Detect which cell encompasses the target text, then output its (x, y) center coordinate. 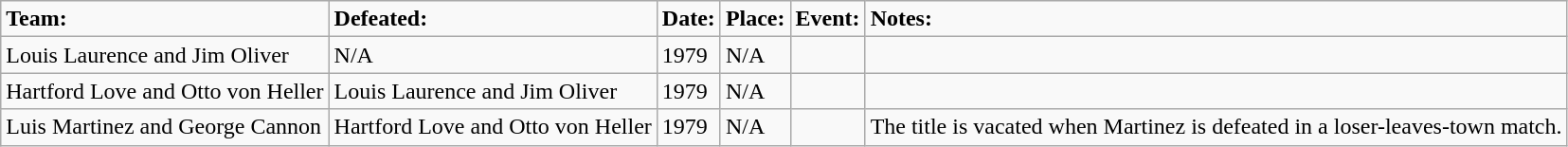
Defeated: (493, 19)
Event: (828, 19)
Notes: (1217, 19)
Luis Martinez and George Cannon (165, 127)
Date: (688, 19)
Place: (755, 19)
The title is vacated when Martinez is defeated in a loser-leaves-town match. (1217, 127)
Team: (165, 19)
